For the text-containing cell, return its midpoint in [X, Y] coordinate format. 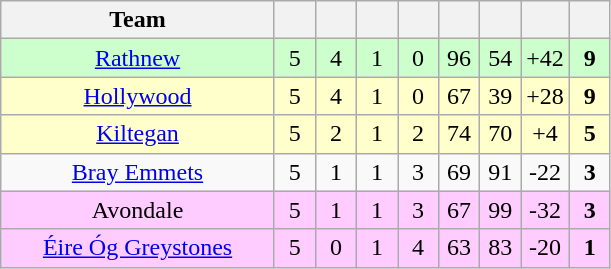
-32 [546, 210]
Avondale [138, 210]
74 [460, 134]
69 [460, 172]
Kiltegan [138, 134]
Team [138, 20]
+42 [546, 58]
63 [460, 248]
Éire Óg Greystones [138, 248]
+4 [546, 134]
99 [500, 210]
70 [500, 134]
96 [460, 58]
91 [500, 172]
Hollywood [138, 96]
54 [500, 58]
+28 [546, 96]
Rathnew [138, 58]
39 [500, 96]
-22 [546, 172]
-20 [546, 248]
Bray Emmets [138, 172]
83 [500, 248]
